Determine the (x, y) coordinate at the center of the cell enclosing the given text.  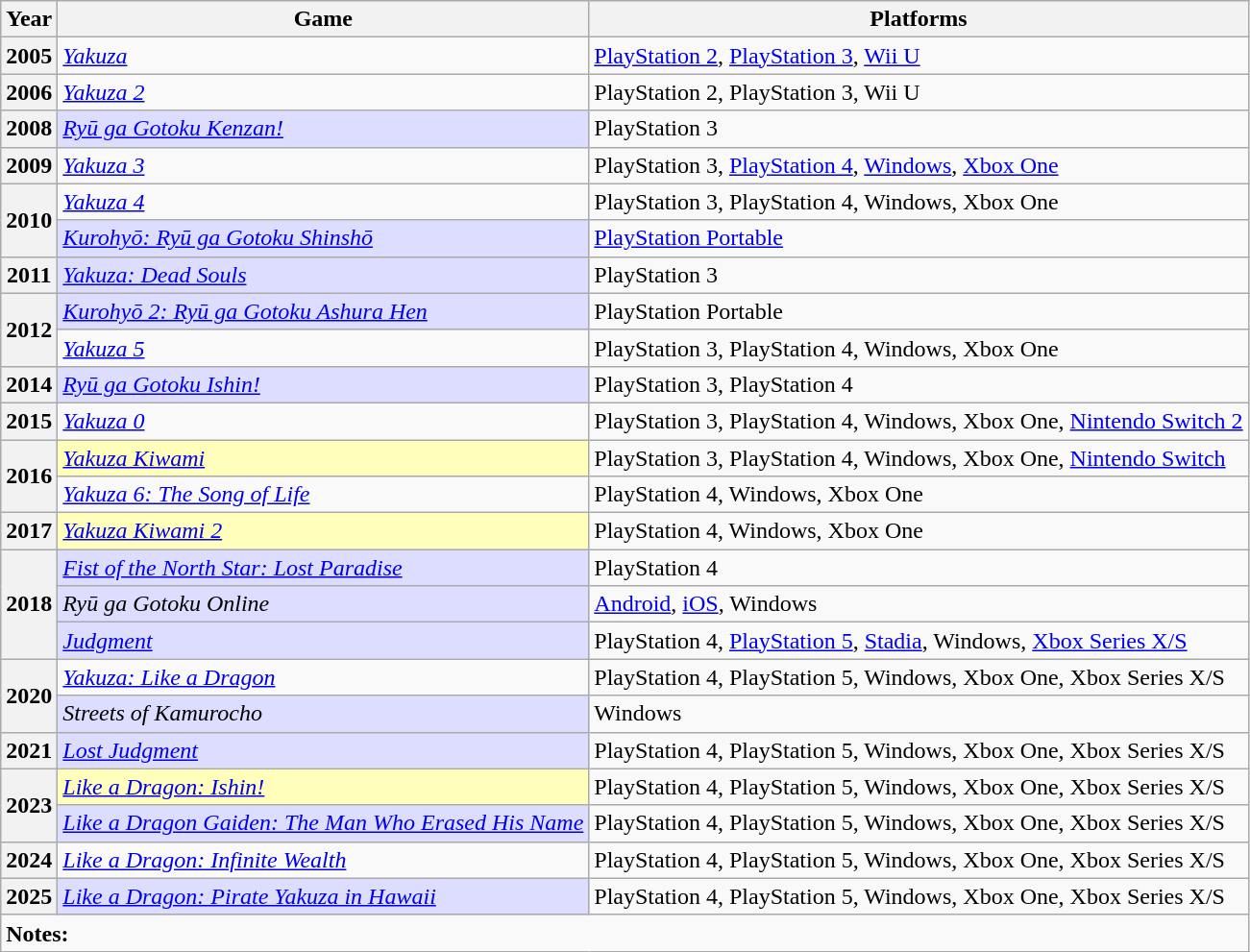
Windows (919, 714)
Notes: (625, 933)
2020 (29, 696)
Streets of Kamurocho (323, 714)
Ryū ga Gotoku Kenzan! (323, 129)
Kurohyō 2: Ryū ga Gotoku Ashura Hen (323, 311)
PlayStation 4 (919, 568)
PlayStation 3, PlayStation 4 (919, 384)
Like a Dragon: Pirate Yakuza in Hawaii (323, 896)
Game (323, 19)
2015 (29, 421)
Platforms (919, 19)
2024 (29, 860)
Like a Dragon: Infinite Wealth (323, 860)
2005 (29, 56)
2025 (29, 896)
Year (29, 19)
2012 (29, 330)
Fist of the North Star: Lost Paradise (323, 568)
Android, iOS, Windows (919, 604)
2009 (29, 165)
Yakuza Kiwami (323, 458)
Kurohyō: Ryū ga Gotoku Shinshō (323, 238)
2016 (29, 476)
2023 (29, 805)
Yakuza (323, 56)
Yakuza 0 (323, 421)
2018 (29, 604)
PlayStation 3, PlayStation 4, Windows, Xbox One, Nintendo Switch 2 (919, 421)
Like a Dragon Gaiden: The Man Who Erased His Name (323, 823)
Yakuza 4 (323, 202)
2014 (29, 384)
2017 (29, 531)
2006 (29, 92)
Judgment (323, 641)
2008 (29, 129)
Like a Dragon: Ishin! (323, 787)
2021 (29, 750)
PlayStation 4, PlayStation 5, Stadia, Windows, Xbox Series X/S (919, 641)
Lost Judgment (323, 750)
Yakuza: Dead Souls (323, 275)
Yakuza Kiwami 2 (323, 531)
Yakuza 2 (323, 92)
2011 (29, 275)
Yakuza: Like a Dragon (323, 677)
Yakuza 5 (323, 348)
PlayStation 3, PlayStation 4, Windows, Xbox One, Nintendo Switch (919, 458)
Yakuza 6: The Song of Life (323, 495)
Ryū ga Gotoku Online (323, 604)
Yakuza 3 (323, 165)
Ryū ga Gotoku Ishin! (323, 384)
2010 (29, 220)
